Search for the cell housing the specified text and yield its (x, y) center coordinate. 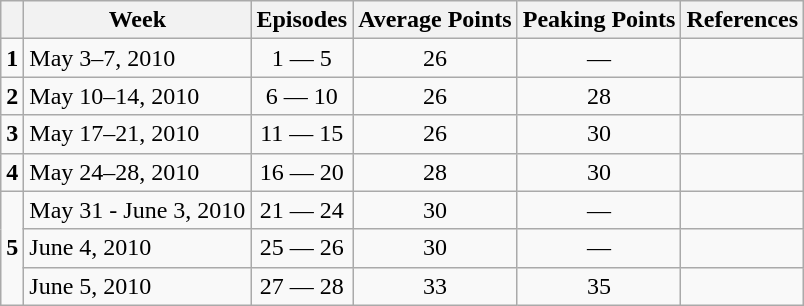
33 (436, 286)
27 — 28 (302, 286)
2 (12, 96)
1 (12, 58)
5 (12, 248)
May 10–14, 2010 (138, 96)
35 (599, 286)
May 17–21, 2010 (138, 134)
May 24–28, 2010 (138, 172)
June 4, 2010 (138, 248)
Average Points (436, 20)
11 — 15 (302, 134)
References (742, 20)
21 — 24 (302, 210)
Episodes (302, 20)
3 (12, 134)
16 — 20 (302, 172)
Peaking Points (599, 20)
May 31 - June 3, 2010 (138, 210)
Week (138, 20)
25 — 26 (302, 248)
May 3–7, 2010 (138, 58)
1 — 5 (302, 58)
4 (12, 172)
June 5, 2010 (138, 286)
6 — 10 (302, 96)
